Output the (X, Y) coordinate of the center of the cell containing the given text.  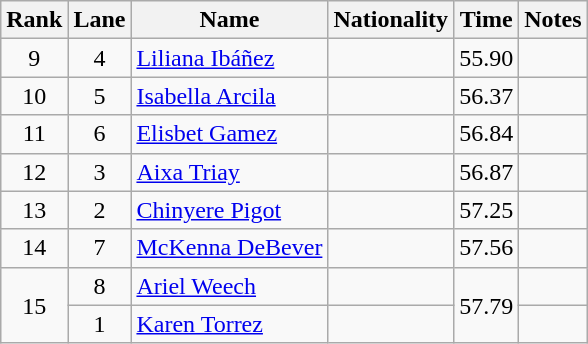
McKenna DeBever (230, 248)
57.56 (486, 248)
57.25 (486, 210)
Nationality (391, 20)
3 (100, 172)
Time (486, 20)
Isabella Arcila (230, 96)
56.87 (486, 172)
2 (100, 210)
11 (34, 134)
Elisbet Gamez (230, 134)
8 (100, 286)
6 (100, 134)
Notes (553, 20)
Name (230, 20)
15 (34, 305)
Lane (100, 20)
10 (34, 96)
13 (34, 210)
Rank (34, 20)
55.90 (486, 58)
5 (100, 96)
14 (34, 248)
Chinyere Pigot (230, 210)
9 (34, 58)
56.84 (486, 134)
Liliana Ibáñez (230, 58)
Aixa Triay (230, 172)
12 (34, 172)
7 (100, 248)
Karen Torrez (230, 324)
4 (100, 58)
57.79 (486, 305)
Ariel Weech (230, 286)
1 (100, 324)
56.37 (486, 96)
